Identify which cell holds the provided text, then report its (X, Y) central coordinate. 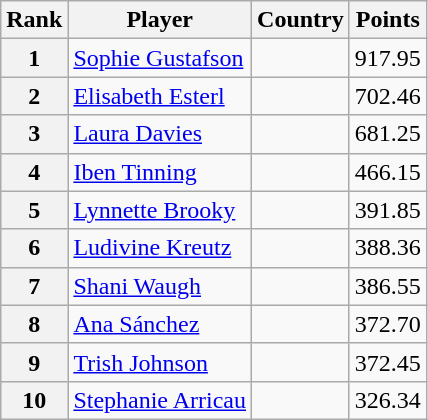
386.55 (388, 286)
Ana Sánchez (160, 324)
Player (160, 20)
Shani Waugh (160, 286)
Trish Johnson (160, 362)
466.15 (388, 172)
Sophie Gustafson (160, 58)
9 (34, 362)
Lynnette Brooky (160, 210)
8 (34, 324)
Ludivine Kreutz (160, 248)
372.70 (388, 324)
917.95 (388, 58)
Laura Davies (160, 134)
372.45 (388, 362)
2 (34, 96)
Stephanie Arricau (160, 400)
388.36 (388, 248)
Elisabeth Esterl (160, 96)
391.85 (388, 210)
4 (34, 172)
5 (34, 210)
3 (34, 134)
681.25 (388, 134)
326.34 (388, 400)
Rank (34, 20)
6 (34, 248)
Country (301, 20)
10 (34, 400)
Points (388, 20)
1 (34, 58)
702.46 (388, 96)
7 (34, 286)
Iben Tinning (160, 172)
